From the cell containing the given text, extract its center point as (x, y) coordinate. 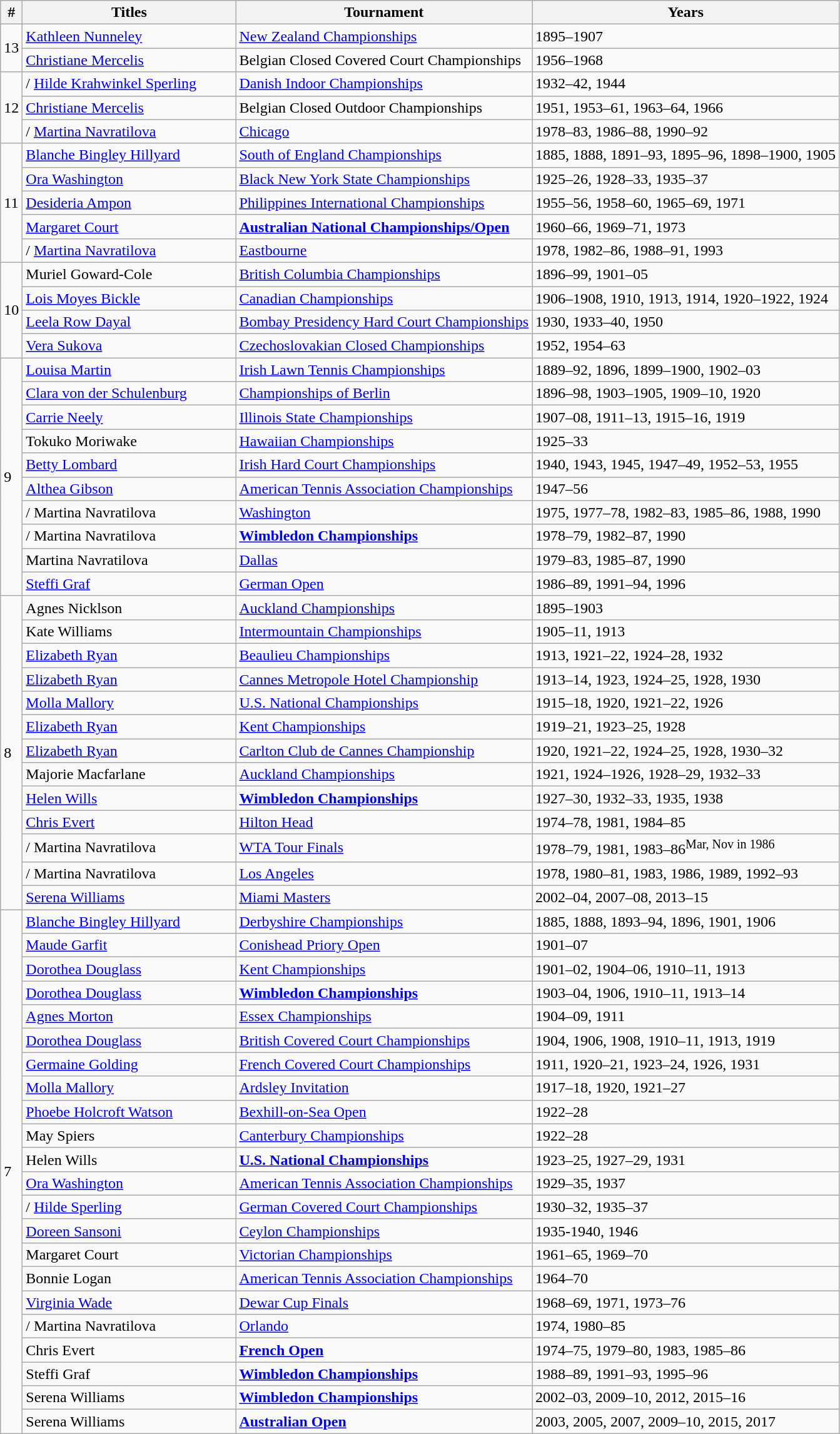
1925–33 (686, 441)
1955–56, 1958–60, 1965–69, 1971 (686, 203)
1885, 1888, 1891–93, 1895–96, 1898–1900, 1905 (686, 155)
1895–1907 (686, 36)
Bombay Presidency Hard Court Championships (384, 322)
11 (11, 203)
1905–11, 1913 (686, 631)
1929–35, 1937 (686, 1183)
Ardsley Invitation (384, 1088)
Hawaiian Championships (384, 441)
Washington (384, 512)
1978–79, 1982–87, 1990 (686, 536)
Canterbury Championships (384, 1136)
1974–78, 1981, 1984–85 (686, 822)
Lois Moyes Bickle (129, 298)
1904, 1906, 1908, 1910–11, 1913, 1919 (686, 1040)
1974, 1980–85 (686, 1326)
Germaine Golding (129, 1064)
Miami Masters (384, 898)
1896–99, 1901–05 (686, 274)
Clara von der Schulenburg (129, 394)
Irish Lawn Tennis Championships (384, 370)
British Columbia Championships (384, 274)
1889–92, 1896, 1899–1900, 1902–03 (686, 370)
Belgian Closed Covered Court Championships (384, 60)
Martina Navratilova (129, 560)
May Spiers (129, 1136)
Cannes Metropole Hotel Championship (384, 679)
Chicago (384, 131)
9 (11, 477)
WTA Tour Finals (384, 848)
1986–89, 1991–94, 1996 (686, 584)
Bexhill-on-Sea Open (384, 1112)
1895–1903 (686, 608)
1885, 1888, 1893–94, 1896, 1901, 1906 (686, 922)
Australian Open (384, 1421)
British Covered Court Championships (384, 1040)
Virginia Wade (129, 1303)
Conishead Priory Open (384, 945)
Agnes Morton (129, 1017)
Czechoslovakian Closed Championships (384, 346)
1911, 1920–21, 1923–24, 1926, 1931 (686, 1064)
1919–21, 1923–25, 1928 (686, 727)
Desideria Ampon (129, 203)
Phoebe Holcroft Watson (129, 1112)
1923–25, 1927–29, 1931 (686, 1159)
Majorie Macfarlane (129, 775)
New Zealand Championships (384, 36)
Orlando (384, 1326)
Championships of Berlin (384, 394)
1935-1940, 1946 (686, 1231)
Carrie Neely (129, 417)
Maude Garfit (129, 945)
1915–18, 1920, 1921–22, 1926 (686, 703)
1978, 1982–86, 1988–91, 1993 (686, 250)
Philippines International Championships (384, 203)
1927–30, 1932–33, 1935, 1938 (686, 798)
1906–1908, 1910, 1913, 1914, 1920–1922, 1924 (686, 298)
10 (11, 310)
1975, 1977–78, 1982–83, 1985–86, 1988, 1990 (686, 512)
Louisa Martin (129, 370)
1951, 1953–61, 1963–64, 1966 (686, 108)
1978–83, 1986–88, 1990–92 (686, 131)
1896–98, 1903–1905, 1909–10, 1920 (686, 394)
Bonnie Logan (129, 1279)
/ Hilde Krahwinkel Sperling (129, 84)
1907–08, 1911–13, 1915–16, 1919 (686, 417)
Years (686, 13)
Kathleen Nunneley (129, 36)
1904–09, 1911 (686, 1017)
Beaulieu Championships (384, 655)
1925–26, 1928–33, 1935–37 (686, 179)
Tournament (384, 13)
Victorian Championships (384, 1254)
2002–04, 2007–08, 2013–15 (686, 898)
Kate Williams (129, 631)
/ Hilde Sperling (129, 1207)
Eastbourne (384, 250)
1930, 1933–40, 1950 (686, 322)
1979–83, 1985–87, 1990 (686, 560)
German Open (384, 584)
Dewar Cup Finals (384, 1303)
8 (11, 752)
Titles (129, 13)
12 (11, 108)
Derbyshire Championships (384, 922)
1901–02, 1904–06, 1910–11, 1913 (686, 969)
Intermountain Championships (384, 631)
Leela Row Dayal (129, 322)
Belgian Closed Outdoor Championships (384, 108)
French Covered Court Championships (384, 1064)
German Covered Court Championships (384, 1207)
Canadian Championships (384, 298)
1947–56 (686, 489)
# (11, 13)
1988–89, 1991–93, 1995–96 (686, 1374)
1978–79, 1981, 1983–86Mar, Nov in 1986 (686, 848)
Betty Lombard (129, 465)
1920, 1921–22, 1924–25, 1928, 1930–32 (686, 751)
South of England Championships (384, 155)
Tokuko Moriwake (129, 441)
Dallas (384, 560)
Los Angeles (384, 873)
Hilton Head (384, 822)
1978, 1980–81, 1983, 1986, 1989, 1992–93 (686, 873)
Black New York State Championships (384, 179)
1968–69, 1971, 1973–76 (686, 1303)
1930–32, 1935–37 (686, 1207)
13 (11, 48)
Danish Indoor Championships (384, 84)
Essex Championships (384, 1017)
2003, 2005, 2007, 2009–10, 2015, 2017 (686, 1421)
Carlton Club de Cannes Championship (384, 751)
1901–07 (686, 945)
1921, 1924–1926, 1928–29, 1932–33 (686, 775)
Doreen Sansoni (129, 1231)
Muriel Goward-Cole (129, 274)
1940, 1943, 1945, 1947–49, 1952–53, 1955 (686, 465)
1952, 1954–63 (686, 346)
Illinois State Championships (384, 417)
French Open (384, 1350)
Irish Hard Court Championships (384, 465)
Australian National Championships/Open (384, 226)
1960–66, 1969–71, 1973 (686, 226)
1913–14, 1923, 1924–25, 1928, 1930 (686, 679)
Althea Gibson (129, 489)
1917–18, 1920, 1921–27 (686, 1088)
Ceylon Championships (384, 1231)
1961–65, 1969–70 (686, 1254)
1974–75, 1979–80, 1983, 1985–86 (686, 1350)
2002–03, 2009–10, 2012, 2015–16 (686, 1398)
7 (11, 1171)
1932–42, 1944 (686, 84)
1956–1968 (686, 60)
1913, 1921–22, 1924–28, 1932 (686, 655)
Vera Sukova (129, 346)
1903–04, 1906, 1910–11, 1913–14 (686, 993)
Agnes Nicklson (129, 608)
1964–70 (686, 1279)
